Extract the (x, y) coordinate from the center of the cell holding the provided text.  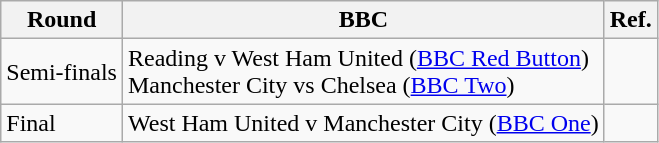
Semi-finals (62, 72)
BBC (363, 20)
West Ham United v Manchester City (BBC One) (363, 123)
Final (62, 123)
Reading v West Ham United (BBC Red Button)Manchester City vs Chelsea (BBC Two) (363, 72)
Round (62, 20)
Ref. (630, 20)
